From the cell containing the given text, extract its center point as [X, Y] coordinate. 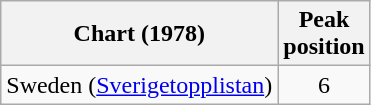
Peakposition [324, 34]
Sweden (Sverigetopplistan) [140, 85]
6 [324, 85]
Chart (1978) [140, 34]
